Scan for the cell matching the given text and deliver its (X, Y) coordinate at center. 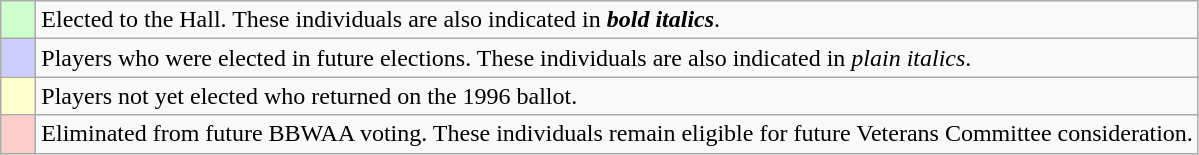
Elected to the Hall. These individuals are also indicated in bold italics. (618, 20)
Players not yet elected who returned on the 1996 ballot. (618, 96)
Players who were elected in future elections. These individuals are also indicated in plain italics. (618, 58)
Eliminated from future BBWAA voting. These individuals remain eligible for future Veterans Committee consideration. (618, 134)
